Output the (X, Y) coordinate of the center of the cell containing the given text.  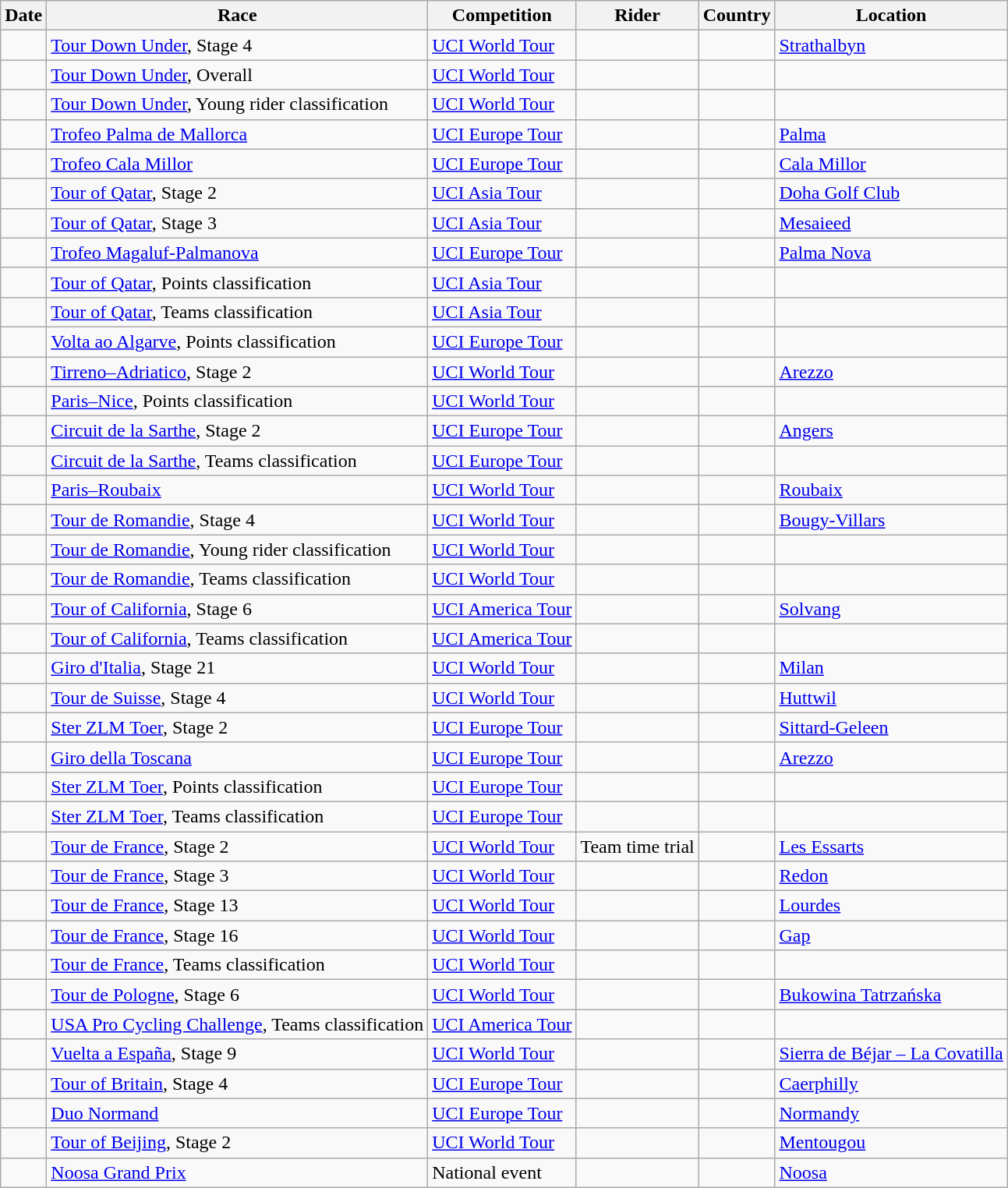
Mentougou (891, 1143)
Milan (891, 668)
Tour of Britain, Stage 4 (237, 1084)
Tour Down Under, Overall (237, 75)
Sittard-Geleen (891, 727)
Cala Millor (891, 164)
Doha Golf Club (891, 193)
Tour de Romandie, Teams classification (237, 579)
Tour of Qatar, Teams classification (237, 312)
Country (737, 16)
Tour of Qatar, Stage 2 (237, 193)
Tour de Suisse, Stage 4 (237, 698)
Tour of Beijing, Stage 2 (237, 1143)
Trofeo Magaluf-Palmanova (237, 253)
Lourdes (891, 906)
USA Pro Cycling Challenge, Teams classification (237, 1024)
Tour of California, Teams classification (237, 638)
Tour de Romandie, Stage 4 (237, 520)
Tour de France, Stage 2 (237, 846)
Tour of Qatar, Points classification (237, 282)
National event (502, 1172)
Tour Down Under, Stage 4 (237, 45)
Tour de France, Stage 3 (237, 876)
Ster ZLM Toer, Points classification (237, 787)
Noosa (891, 1172)
Vuelta a España, Stage 9 (237, 1054)
Normandy (891, 1113)
Trofeo Palma de Mallorca (237, 134)
Ster ZLM Toer, Stage 2 (237, 727)
Tour de France, Stage 13 (237, 906)
Date (23, 16)
Tour Down Under, Young rider classification (237, 104)
Sierra de Béjar – La Covatilla (891, 1054)
Location (891, 16)
Les Essarts (891, 846)
Mesaieed (891, 223)
Palma Nova (891, 253)
Angers (891, 431)
Volta ao Algarve, Points classification (237, 341)
Tour of California, Stage 6 (237, 609)
Strathalbyn (891, 45)
Noosa Grand Prix (237, 1172)
Solvang (891, 609)
Duo Normand (237, 1113)
Giro d'Italia, Stage 21 (237, 668)
Giro della Toscana (237, 757)
Tour de Pologne, Stage 6 (237, 995)
Tour de France, Teams classification (237, 965)
Tirreno–Adriatico, Stage 2 (237, 372)
Palma (891, 134)
Caerphilly (891, 1084)
Circuit de la Sarthe, Stage 2 (237, 431)
Paris–Nice, Points classification (237, 401)
Trofeo Cala Millor (237, 164)
Bougy-Villars (891, 520)
Redon (891, 876)
Paris–Roubaix (237, 490)
Ster ZLM Toer, Teams classification (237, 816)
Roubaix (891, 490)
Gap (891, 935)
Team time trial (638, 846)
Competition (502, 16)
Tour de France, Stage 16 (237, 935)
Tour of Qatar, Stage 3 (237, 223)
Tour de Romandie, Young rider classification (237, 550)
Bukowina Tatrzańska (891, 995)
Rider (638, 16)
Huttwil (891, 698)
Race (237, 16)
Circuit de la Sarthe, Teams classification (237, 461)
